Locate the cell with the specified text and output its (X, Y) center coordinate. 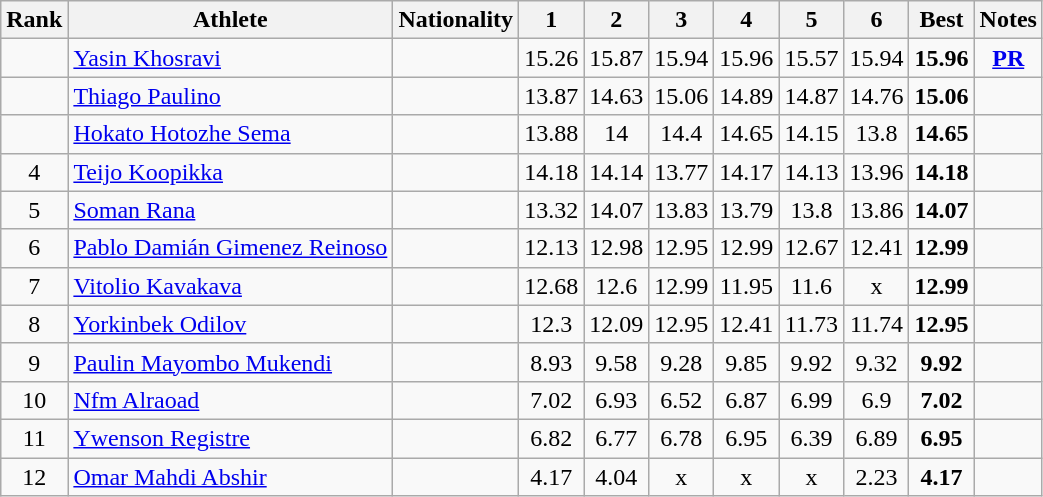
11.95 (746, 286)
Ywenson Registre (230, 438)
9 (34, 362)
8.93 (552, 362)
6.99 (812, 400)
Thiago Paulino (230, 96)
Notes (1008, 20)
15.26 (552, 58)
12.6 (616, 286)
13.87 (552, 96)
Soman Rana (230, 210)
13.83 (682, 210)
14 (616, 134)
12 (34, 477)
6.52 (682, 400)
13.86 (876, 210)
Pablo Damián Gimenez Reinoso (230, 248)
8 (34, 324)
1 (552, 20)
Yorkinbek Odilov (230, 324)
3 (682, 20)
Athlete (230, 20)
Nfm Alraoad (230, 400)
2.23 (876, 477)
13.88 (552, 134)
14.17 (746, 172)
Best (942, 20)
10 (34, 400)
13.32 (552, 210)
PR (1008, 58)
12.3 (552, 324)
15.57 (812, 58)
13.79 (746, 210)
6.89 (876, 438)
14.87 (812, 96)
15.87 (616, 58)
Teijo Koopikka (230, 172)
9.58 (616, 362)
Paulin Mayombo Mukendi (230, 362)
14.89 (746, 96)
Rank (34, 20)
7 (34, 286)
12.98 (616, 248)
13.77 (682, 172)
11 (34, 438)
11.74 (876, 324)
14.4 (682, 134)
Vitolio Kavakava (230, 286)
6.9 (876, 400)
9.32 (876, 362)
12.13 (552, 248)
9.28 (682, 362)
14.76 (876, 96)
Nationality (456, 20)
6.87 (746, 400)
11.73 (812, 324)
9.85 (746, 362)
12.68 (552, 286)
6.78 (682, 438)
2 (616, 20)
14.63 (616, 96)
4.04 (616, 477)
Omar Mahdi Abshir (230, 477)
Yasin Khosravi (230, 58)
13.96 (876, 172)
6.39 (812, 438)
Hokato Hotozhe Sema (230, 134)
6.77 (616, 438)
6.82 (552, 438)
14.14 (616, 172)
12.67 (812, 248)
11.6 (812, 286)
6.93 (616, 400)
14.13 (812, 172)
14.15 (812, 134)
12.09 (616, 324)
